Find where the given text appears and provide that cell's center as [x, y] coordinate. 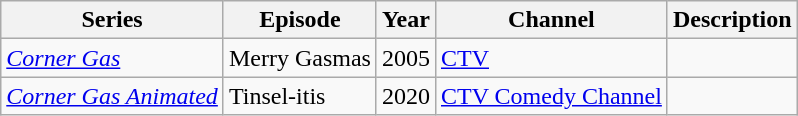
Merry Gasmas [300, 58]
2005 [406, 58]
Year [406, 20]
2020 [406, 96]
CTV Comedy Channel [551, 96]
Episode [300, 20]
Channel [551, 20]
Corner Gas Animated [112, 96]
Description [732, 20]
CTV [551, 58]
Series [112, 20]
Tinsel-itis [300, 96]
Corner Gas [112, 58]
